Extract the (x, y) coordinate from the center of the cell holding the provided text.  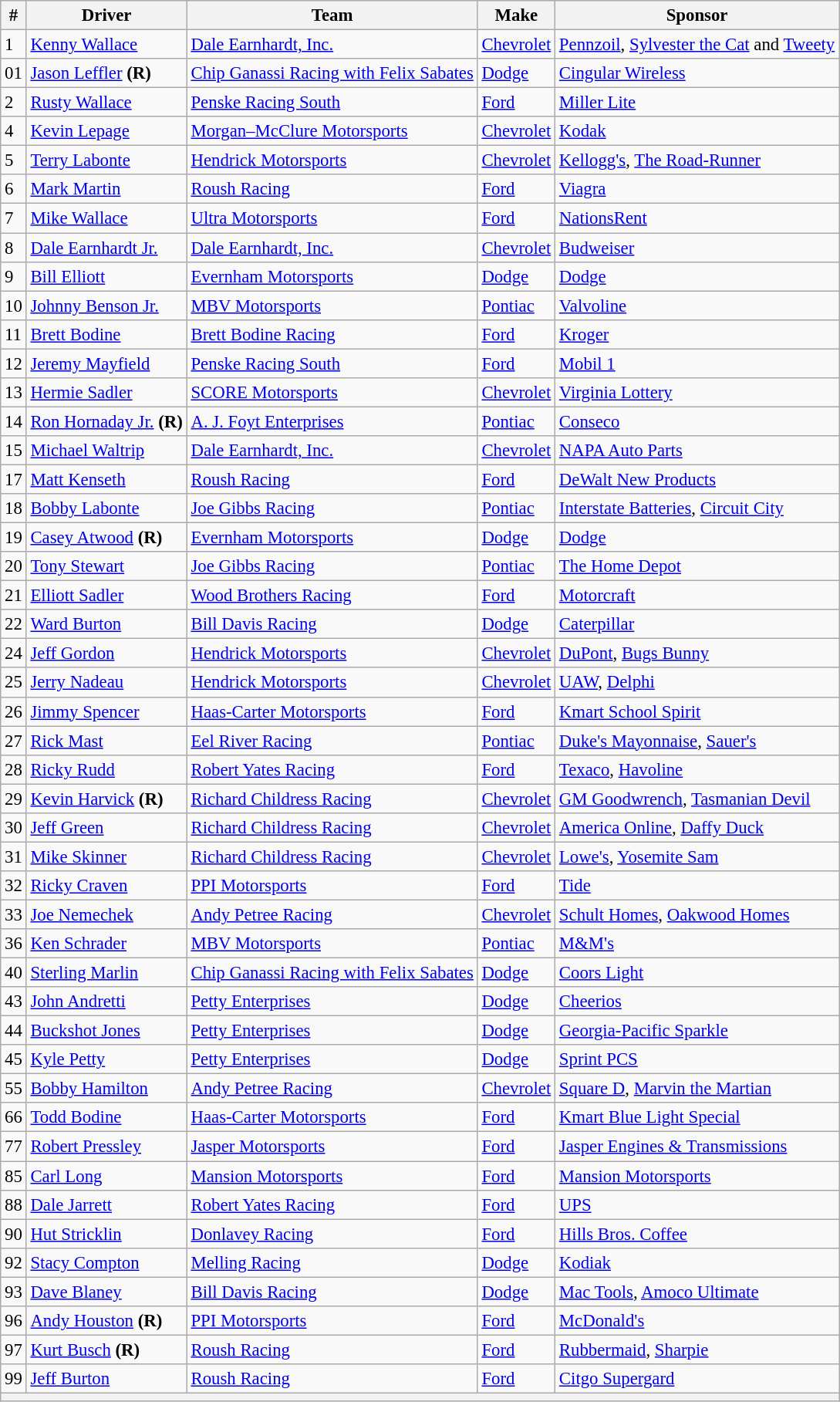
Carl Long (106, 1176)
Ultra Motorsports (332, 218)
Jeff Green (106, 828)
15 (14, 451)
85 (14, 1176)
UPS (697, 1204)
Schult Homes, Oakwood Homes (697, 914)
Ward Burton (106, 624)
Johnny Benson Jr. (106, 306)
Square D, Marvin the Martian (697, 1089)
Kevin Lepage (106, 131)
Jimmy Spencer (106, 711)
8 (14, 248)
Mike Wallace (106, 218)
NationsRent (697, 218)
Cheerios (697, 1002)
Kodak (697, 131)
90 (14, 1234)
Tide (697, 886)
Kellogg's, The Road-Runner (697, 160)
31 (14, 856)
SCORE Motorsports (332, 393)
32 (14, 886)
2 (14, 103)
10 (14, 306)
Michael Waltrip (106, 451)
Elliott Sadler (106, 596)
John Andretti (106, 1002)
55 (14, 1089)
14 (14, 421)
Rubbermaid, Sharpie (697, 1350)
Brett Bodine (106, 334)
Jeff Burton (106, 1379)
Motorcraft (697, 596)
Citgo Supergard (697, 1379)
01 (14, 73)
Robert Pressley (106, 1147)
The Home Depot (697, 566)
Jasper Motorsports (332, 1147)
Viagra (697, 189)
Sprint PCS (697, 1059)
Eel River Racing (332, 741)
Jeff Gordon (106, 654)
Matt Kenseth (106, 479)
Virginia Lottery (697, 393)
Driver (106, 15)
92 (14, 1262)
19 (14, 538)
Conseco (697, 421)
Kmart School Spirit (697, 711)
66 (14, 1118)
# (14, 15)
DeWalt New Products (697, 479)
Casey Atwood (R) (106, 538)
28 (14, 769)
UAW, Delphi (697, 683)
GM Goodwrench, Tasmanian Devil (697, 799)
36 (14, 944)
18 (14, 508)
13 (14, 393)
Pennzoil, Sylvester the Cat and Tweety (697, 45)
29 (14, 799)
Caterpillar (697, 624)
Hills Bros. Coffee (697, 1234)
Jeremy Mayfield (106, 363)
27 (14, 741)
Interstate Batteries, Circuit City (697, 508)
Donlavey Racing (332, 1234)
93 (14, 1292)
96 (14, 1321)
Team (332, 15)
Mobil 1 (697, 363)
Ricky Craven (106, 886)
Terry Labonte (106, 160)
11 (14, 334)
Ken Schrader (106, 944)
77 (14, 1147)
Kroger (697, 334)
24 (14, 654)
9 (14, 276)
Andy Houston (R) (106, 1321)
12 (14, 363)
Rusty Wallace (106, 103)
99 (14, 1379)
33 (14, 914)
Sponsor (697, 15)
6 (14, 189)
Cingular Wireless (697, 73)
Wood Brothers Racing (332, 596)
Jason Leffler (R) (106, 73)
40 (14, 973)
Mac Tools, Amoco Ultimate (697, 1292)
Kenny Wallace (106, 45)
A. J. Foyt Enterprises (332, 421)
Dave Blaney (106, 1292)
4 (14, 131)
Todd Bodine (106, 1118)
Buckshot Jones (106, 1031)
Dale Earnhardt Jr. (106, 248)
Bill Elliott (106, 276)
McDonald's (697, 1321)
Kmart Blue Light Special (697, 1118)
Kyle Petty (106, 1059)
30 (14, 828)
17 (14, 479)
26 (14, 711)
Jerry Nadeau (106, 683)
Joe Nemechek (106, 914)
Bobby Hamilton (106, 1089)
Stacy Compton (106, 1262)
DuPont, Bugs Bunny (697, 654)
Make (516, 15)
5 (14, 160)
Kurt Busch (R) (106, 1350)
Rick Mast (106, 741)
Ricky Rudd (106, 769)
45 (14, 1059)
Miller Lite (697, 103)
Budweiser (697, 248)
Hermie Sadler (106, 393)
Coors Light (697, 973)
Sterling Marlin (106, 973)
7 (14, 218)
Valvoline (697, 306)
43 (14, 1002)
25 (14, 683)
20 (14, 566)
Jasper Engines & Transmissions (697, 1147)
America Online, Daffy Duck (697, 828)
21 (14, 596)
Dale Jarrett (106, 1204)
Kodiak (697, 1262)
Hut Stricklin (106, 1234)
44 (14, 1031)
88 (14, 1204)
Kevin Harvick (R) (106, 799)
Ron Hornaday Jr. (R) (106, 421)
Mark Martin (106, 189)
NAPA Auto Parts (697, 451)
Bobby Labonte (106, 508)
Tony Stewart (106, 566)
Brett Bodine Racing (332, 334)
22 (14, 624)
Melling Racing (332, 1262)
1 (14, 45)
Georgia-Pacific Sparkle (697, 1031)
Duke's Mayonnaise, Sauer's (697, 741)
97 (14, 1350)
Texaco, Havoline (697, 769)
M&M's (697, 944)
Mike Skinner (106, 856)
Lowe's, Yosemite Sam (697, 856)
Morgan–McClure Motorsports (332, 131)
